Scan for the cell matching the given text and deliver its [x, y] coordinate at center. 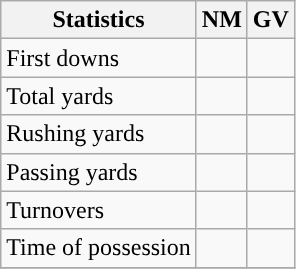
NM [222, 20]
Total yards [99, 96]
First downs [99, 58]
Passing yards [99, 172]
Time of possession [99, 248]
Rushing yards [99, 134]
Statistics [99, 20]
Turnovers [99, 210]
GV [270, 20]
